Detect which cell encompasses the target text, then output its (x, y) center coordinate. 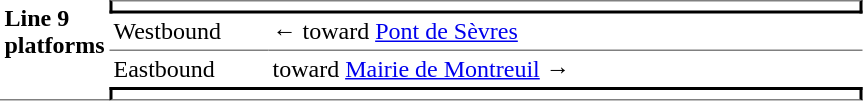
← toward Pont de Sèvres (565, 33)
toward Mairie de Montreuil → (565, 69)
Eastbound (188, 69)
Line 9 platforms (54, 50)
Westbound (188, 33)
